Detect which cell encompasses the target text, then output its [X, Y] center coordinate. 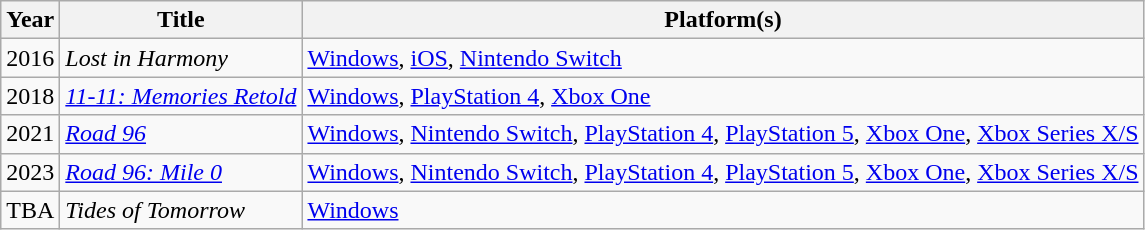
Road 96 [181, 134]
Windows [723, 210]
Platform(s) [723, 20]
2016 [30, 58]
Windows, PlayStation 4, Xbox One [723, 96]
Tides of Tomorrow [181, 210]
Lost in Harmony [181, 58]
Windows, iOS, Nintendo Switch [723, 58]
2018 [30, 96]
TBA [30, 210]
Road 96: Mile 0 [181, 172]
2023 [30, 172]
2021 [30, 134]
11-11: Memories Retold [181, 96]
Title [181, 20]
Year [30, 20]
